Pinpoint the cell where the given text exists, returning its [x, y] midpoint coordinate. 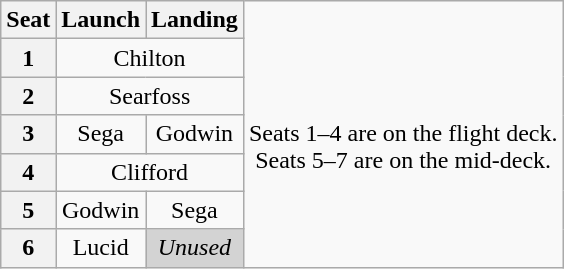
2 [28, 96]
4 [28, 172]
Lucid [101, 248]
Seats 1–4 are on the flight deck.Seats 5–7 are on the mid-deck. [403, 134]
1 [28, 58]
Seat [28, 20]
Launch [101, 20]
3 [28, 134]
Chilton [150, 58]
Searfoss [150, 96]
5 [28, 210]
Landing [195, 20]
Clifford [150, 172]
6 [28, 248]
Unused [195, 248]
